Identify which cell holds the provided text, then report its [X, Y] central coordinate. 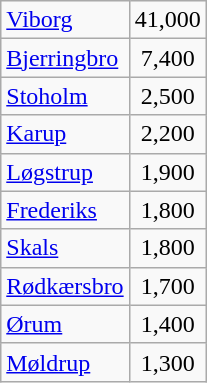
41,000 [168, 20]
Møldrup [65, 362]
Karup [65, 134]
Frederiks [65, 210]
1,300 [168, 362]
2,200 [168, 134]
Skals [65, 248]
Ørum [65, 324]
Bjerringbro [65, 58]
7,400 [168, 58]
2,500 [168, 96]
Rødkærsbro [65, 286]
1,400 [168, 324]
Løgstrup [65, 172]
Viborg [65, 20]
1,900 [168, 172]
1,700 [168, 286]
Stoholm [65, 96]
